For the text-containing cell, return its midpoint in (X, Y) coordinate format. 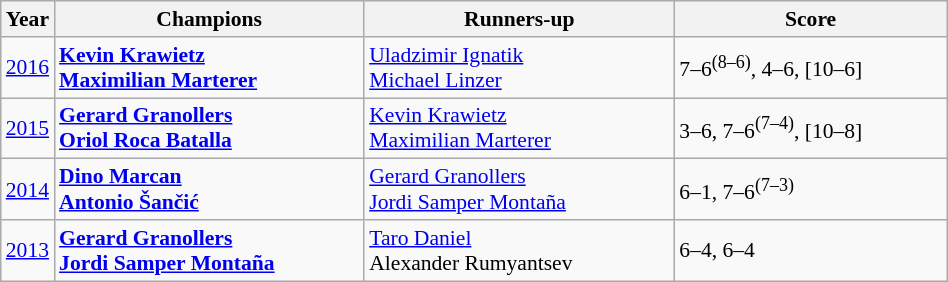
Uladzimir Ignatik Michael Linzer (519, 68)
2016 (28, 68)
2015 (28, 128)
Year (28, 19)
Champions (209, 19)
2013 (28, 250)
Dino Marcan Antonio Šančić (209, 190)
6–4, 6–4 (810, 250)
3–6, 7–6(7–4), [10–8] (810, 128)
Taro Daniel Alexander Rumyantsev (519, 250)
Runners-up (519, 19)
2014 (28, 190)
6–1, 7–6(7–3) (810, 190)
7–6(8–6), 4–6, [10–6] (810, 68)
Score (810, 19)
Gerard Granollers Oriol Roca Batalla (209, 128)
